From the cell containing the given text, extract its center point as (x, y) coordinate. 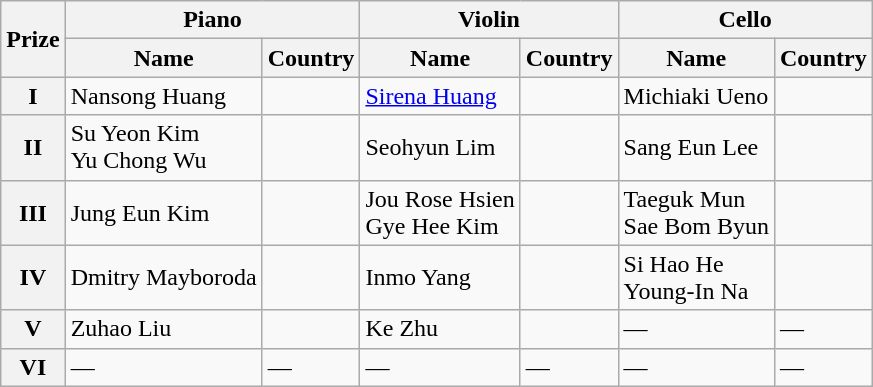
VI (33, 367)
Michiaki Ueno (696, 96)
Prize (33, 39)
I (33, 96)
Jung Eun Kim (164, 212)
Nansong Huang (164, 96)
Ke Zhu (440, 329)
Su Yeon KimYu Chong Wu (164, 148)
Violin (489, 20)
III (33, 212)
Inmo Yang (440, 278)
II (33, 148)
Piano (212, 20)
Taeguk MunSae Bom Byun (696, 212)
IV (33, 278)
Sirena Huang (440, 96)
Cello (745, 20)
Jou Rose HsienGye Hee Kim (440, 212)
Dmitry Mayboroda (164, 278)
Seohyun Lim (440, 148)
Zuhao Liu (164, 329)
Si Hao HeYoung-In Na (696, 278)
Sang Eun Lee (696, 148)
V (33, 329)
